Locate the cell with the specified text and output its [x, y] center coordinate. 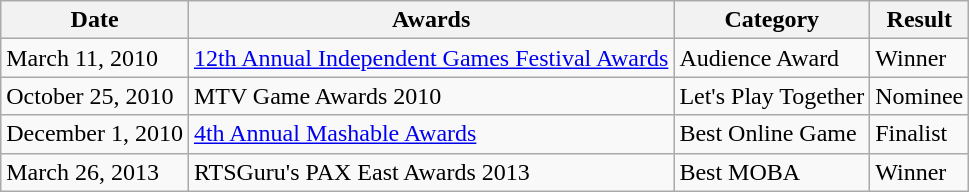
Finalist [920, 134]
4th Annual Mashable Awards [430, 134]
Result [920, 20]
Awards [430, 20]
March 26, 2013 [95, 172]
Best Online Game [772, 134]
Nominee [920, 96]
RTSGuru's PAX East Awards 2013 [430, 172]
March 11, 2010 [95, 58]
Category [772, 20]
MTV Game Awards 2010 [430, 96]
Best MOBA [772, 172]
Date [95, 20]
12th Annual Independent Games Festival Awards [430, 58]
Let's Play Together [772, 96]
October 25, 2010 [95, 96]
Audience Award [772, 58]
December 1, 2010 [95, 134]
